Scan for the cell matching the given text and deliver its [x, y] coordinate at center. 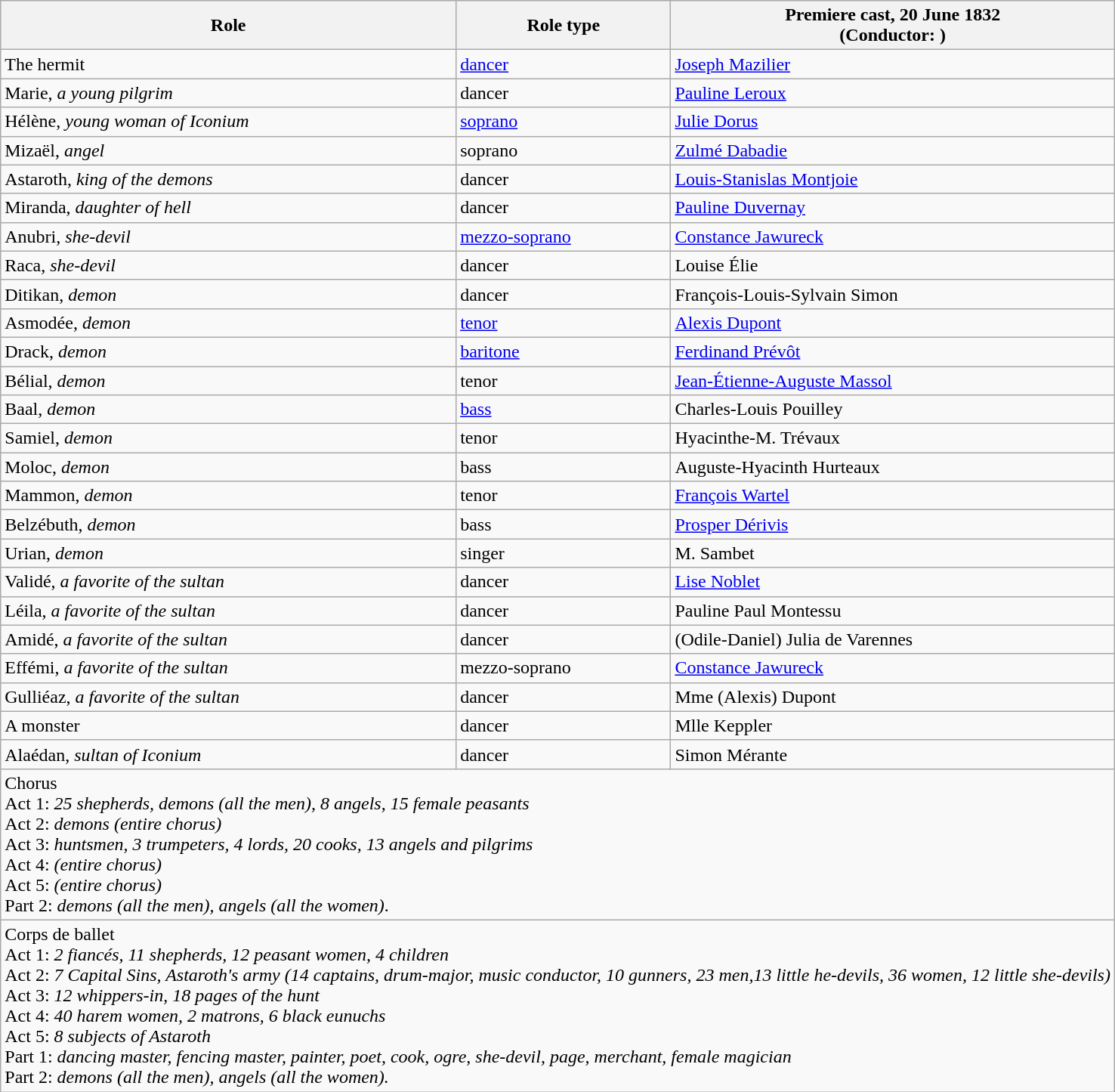
A monster [228, 725]
Lise Noblet [893, 582]
Alaédan, sultan of Iconium [228, 754]
Ditikan, demon [228, 294]
Effémi, a favorite of the sultan [228, 668]
Joseph Mazilier [893, 64]
Amidé, a favorite of the sultan [228, 639]
Gulliéaz, a favorite of the sultan [228, 697]
Asmodée, demon [228, 323]
M. Sambet [893, 553]
Moloc, demon [228, 467]
Louise Élie [893, 265]
Premiere cast, 20 June 1832(Conductor: ) [893, 26]
singer [564, 553]
The hermit [228, 64]
Belzébuth, demon [228, 524]
Miranda, daughter of hell [228, 208]
Prosper Dérivis [893, 524]
Louis-Stanislas Montjoie [893, 179]
Baal, demon [228, 410]
Alexis Dupont [893, 323]
Pauline Duvernay [893, 208]
Jean-Étienne-Auguste Massol [893, 380]
Charles-Louis Pouilley [893, 410]
Validé, a favorite of the sultan [228, 582]
Hyacinthe-M. Trévaux [893, 438]
Samiel, demon [228, 438]
Léila, a favorite of the sultan [228, 611]
Mizaël, angel [228, 150]
Mlle Keppler [893, 725]
baritone [564, 351]
Urian, demon [228, 553]
Marie, a young pilgrim [228, 93]
Anubri, she-devil [228, 237]
Role [228, 26]
Auguste-Hyacinth Hurteaux [893, 467]
Hélène, young woman of Iconium [228, 122]
Pauline Paul Montessu [893, 611]
François Wartel [893, 496]
François-Louis-Sylvain Simon [893, 294]
Bélial, demon [228, 380]
(Odile-Daniel) Julia de Varennes [893, 639]
Raca, she-devil [228, 265]
Role type [564, 26]
Julie Dorus [893, 122]
Drack, demon [228, 351]
Zulmé Dabadie [893, 150]
Mammon, demon [228, 496]
Astaroth, king of the demons [228, 179]
Ferdinand Prévôt [893, 351]
Pauline Leroux [893, 93]
Mme (Alexis) Dupont [893, 697]
Simon Mérante [893, 754]
